Return (x, y) of the center of cell containing provided text 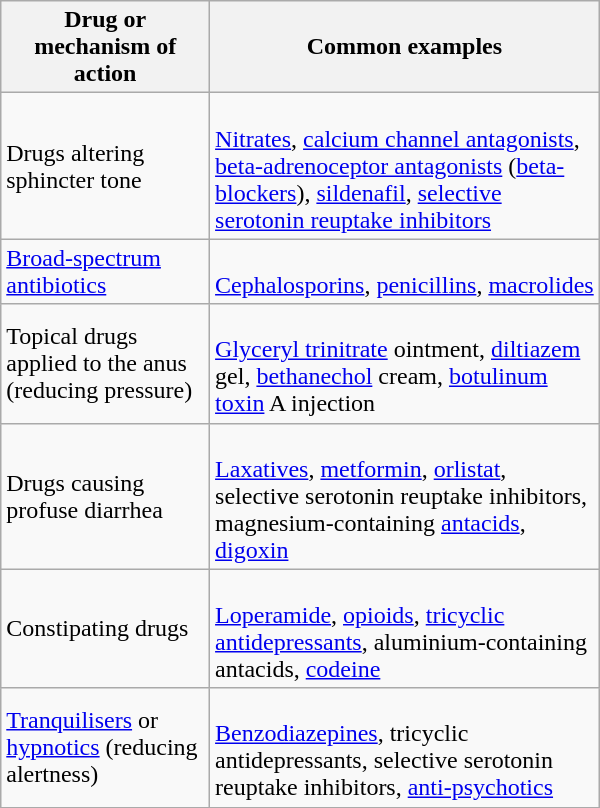
Drugs causing profuse diarrhea (106, 496)
Drugs altering sphincter tone (106, 166)
Tranquilisers or hypnotics (reducing alertness) (106, 748)
Cephalosporins, penicillins, macrolides (405, 272)
Constipating drugs (106, 628)
Loperamide, opioids, tricyclic antidepressants, aluminium-containing antacids, codeine (405, 628)
Laxatives, metformin, orlistat, selective serotonin reuptake inhibitors, magnesium-containing antacids, digoxin (405, 496)
Nitrates, calcium channel antagonists, beta-adrenoceptor antagonists (beta-blockers), sildenafil, selective serotonin reuptake inhibitors (405, 166)
Benzodiazepines, tricyclic antidepressants, selective serotonin reuptake inhibitors, anti-psychotics (405, 748)
Drug or mechanism of action (106, 47)
Topical drugs applied to the anus (reducing pressure) (106, 364)
Broad-spectrum antibiotics (106, 272)
Glyceryl trinitrate ointment, diltiazem gel, bethanechol cream, botulinum toxin A injection (405, 364)
Common examples (405, 47)
